Capture the cell that displays the provided text and extract its [x, y] central coordinate. 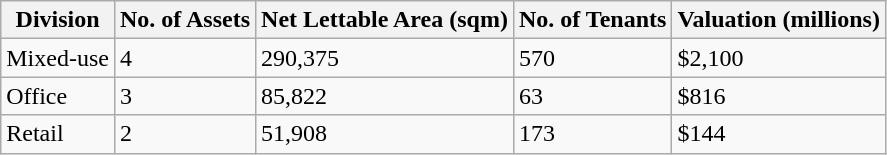
No. of Tenants [592, 20]
2 [184, 134]
Division [58, 20]
570 [592, 58]
Mixed-use [58, 58]
173 [592, 134]
51,908 [385, 134]
$144 [779, 134]
No. of Assets [184, 20]
$2,100 [779, 58]
4 [184, 58]
3 [184, 96]
Valuation (millions) [779, 20]
Retail [58, 134]
63 [592, 96]
Net Lettable Area (sqm) [385, 20]
$816 [779, 96]
85,822 [385, 96]
Office [58, 96]
290,375 [385, 58]
